Determine the [x, y] coordinate at the center of the cell enclosing the given text.  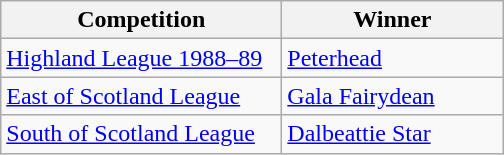
East of Scotland League [142, 96]
Dalbeattie Star [392, 134]
South of Scotland League [142, 134]
Gala Fairydean [392, 96]
Peterhead [392, 58]
Highland League 1988–89 [142, 58]
Winner [392, 20]
Competition [142, 20]
